Pinpoint the cell where the given text exists, returning its [x, y] midpoint coordinate. 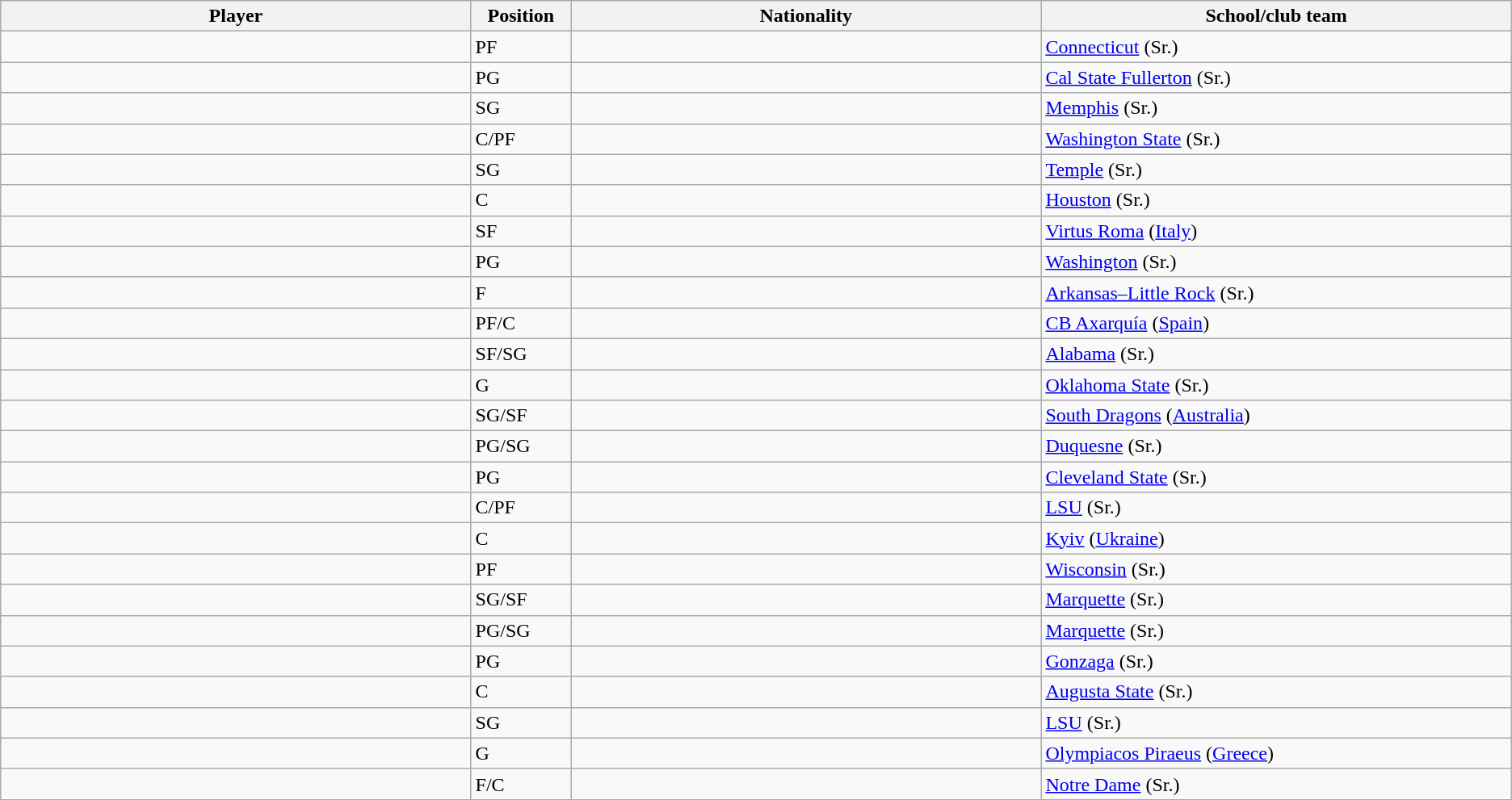
Gonzaga (Sr.) [1276, 661]
PF/C [521, 323]
F [521, 292]
Olympiacos Piraeus (Greece) [1276, 753]
Washington (Sr.) [1276, 262]
Cal State Fullerton (Sr.) [1276, 77]
Washington State (Sr.) [1276, 139]
Houston (Sr.) [1276, 200]
Virtus Roma (Italy) [1276, 231]
Alabama (Sr.) [1276, 354]
Arkansas–Little Rock (Sr.) [1276, 292]
SF/SG [521, 354]
Augusta State (Sr.) [1276, 692]
Memphis (Sr.) [1276, 108]
Wisconsin (Sr.) [1276, 569]
Oklahoma State (Sr.) [1276, 385]
Cleveland State (Sr.) [1276, 477]
F/C [521, 784]
School/club team [1276, 16]
South Dragons (Australia) [1276, 416]
Position [521, 16]
Nationality [806, 16]
Kyiv (Ukraine) [1276, 538]
Player [236, 16]
SF [521, 231]
Connecticut (Sr.) [1276, 47]
Temple (Sr.) [1276, 170]
CB Axarquía (Spain) [1276, 323]
Notre Dame (Sr.) [1276, 784]
Duquesne (Sr.) [1276, 446]
